For the text-containing cell, return its midpoint in (x, y) coordinate format. 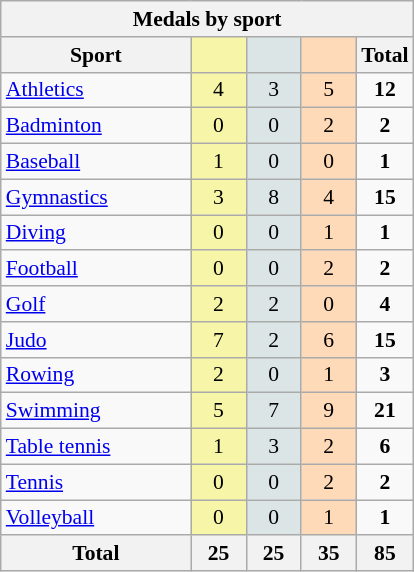
Diving (96, 233)
Golf (96, 304)
9 (328, 411)
35 (328, 554)
Judo (96, 340)
Baseball (96, 162)
Table tennis (96, 447)
Football (96, 269)
Medals by sport (208, 19)
Athletics (96, 90)
Rowing (96, 375)
21 (384, 411)
Tennis (96, 482)
Gymnastics (96, 197)
Sport (96, 55)
Volleyball (96, 518)
Badminton (96, 126)
Swimming (96, 411)
12 (384, 90)
85 (384, 554)
8 (274, 197)
